Return [X, Y] of the center of cell containing provided text 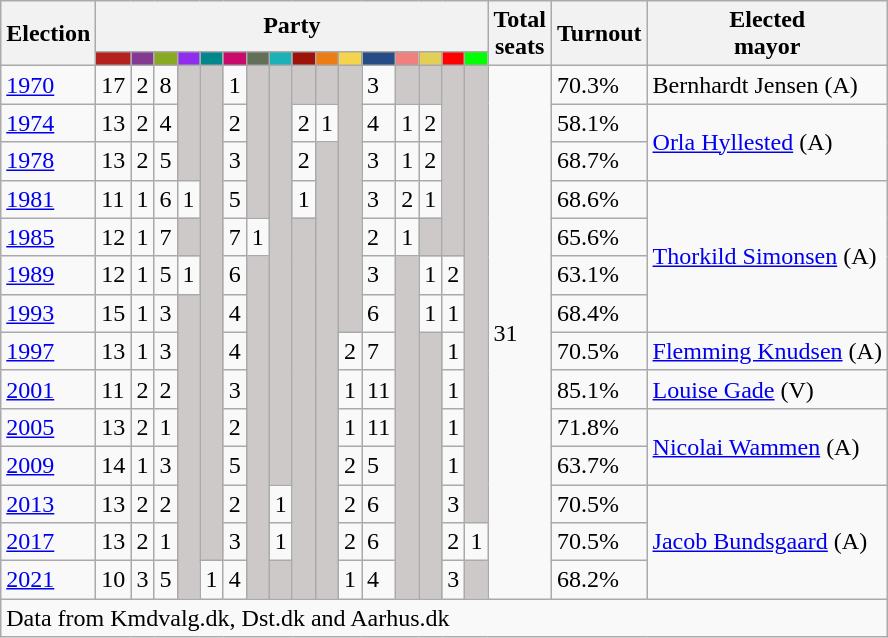
63.7% [599, 465]
68.4% [599, 313]
63.1% [599, 275]
2021 [48, 580]
2013 [48, 503]
Electedmayor [767, 34]
17 [114, 85]
1981 [48, 199]
14 [114, 465]
Nicolai Wammen (A) [767, 446]
68.6% [599, 199]
Party [292, 26]
85.1% [599, 389]
65.6% [599, 237]
Totalseats [520, 34]
31 [520, 332]
68.2% [599, 580]
Orla Hyllested (A) [767, 142]
Election [48, 34]
58.1% [599, 123]
Jacob Bundsgaard (A) [767, 541]
1993 [48, 313]
70.3% [599, 85]
2001 [48, 389]
68.7% [599, 161]
2017 [48, 542]
Turnout [599, 34]
2009 [48, 465]
1978 [48, 161]
Thorkild Simonsen (A) [767, 256]
Bernhardt Jensen (A) [767, 85]
15 [114, 313]
1970 [48, 85]
1989 [48, 275]
71.8% [599, 427]
Flemming Knudsen (A) [767, 351]
1974 [48, 123]
Data from Kmdvalg.dk, Dst.dk and Aarhus.dk [444, 618]
10 [114, 580]
2005 [48, 427]
1985 [48, 237]
8 [166, 85]
1997 [48, 351]
Louise Gade (V) [767, 389]
